Find where the given text appears and provide that cell's center as (X, Y) coordinate. 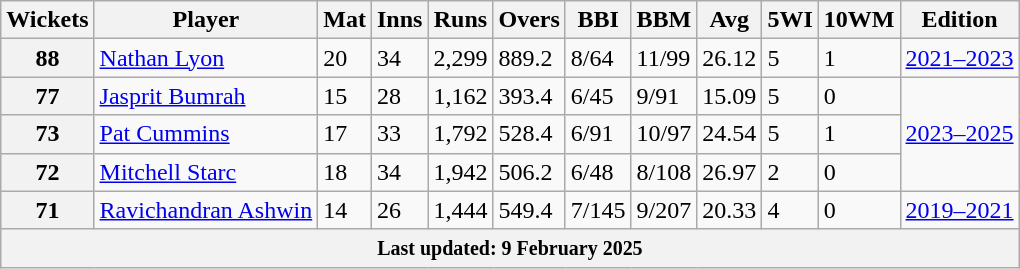
2023–2025 (960, 134)
Overs (529, 20)
26.12 (730, 58)
28 (399, 96)
Last updated: 9 February 2025 (510, 248)
Player (206, 20)
Mat (345, 20)
71 (48, 210)
Mitchell Starc (206, 172)
2021–2023 (960, 58)
889.2 (529, 58)
26.97 (730, 172)
1,942 (460, 172)
11/99 (664, 58)
10/97 (664, 134)
20 (345, 58)
9/91 (664, 96)
6/48 (598, 172)
Wickets (48, 20)
20.33 (730, 210)
BBI (598, 20)
15 (345, 96)
15.09 (730, 96)
Pat Cummins (206, 134)
33 (399, 134)
6/91 (598, 134)
9/207 (664, 210)
4 (790, 210)
1,444 (460, 210)
18 (345, 172)
17 (345, 134)
1,792 (460, 134)
7/145 (598, 210)
14 (345, 210)
8/108 (664, 172)
Jasprit Bumrah (206, 96)
6/45 (598, 96)
5WI (790, 20)
77 (48, 96)
BBM (664, 20)
Avg (730, 20)
2 (790, 172)
26 (399, 210)
Nathan Lyon (206, 58)
528.4 (529, 134)
72 (48, 172)
73 (48, 134)
549.4 (529, 210)
2,299 (460, 58)
Ravichandran Ashwin (206, 210)
1,162 (460, 96)
88 (48, 58)
8/64 (598, 58)
10WM (859, 20)
Runs (460, 20)
Edition (960, 20)
393.4 (529, 96)
24.54 (730, 134)
2019–2021 (960, 210)
Inns (399, 20)
506.2 (529, 172)
